Output the (x, y) coordinate of the center of the cell containing the given text.  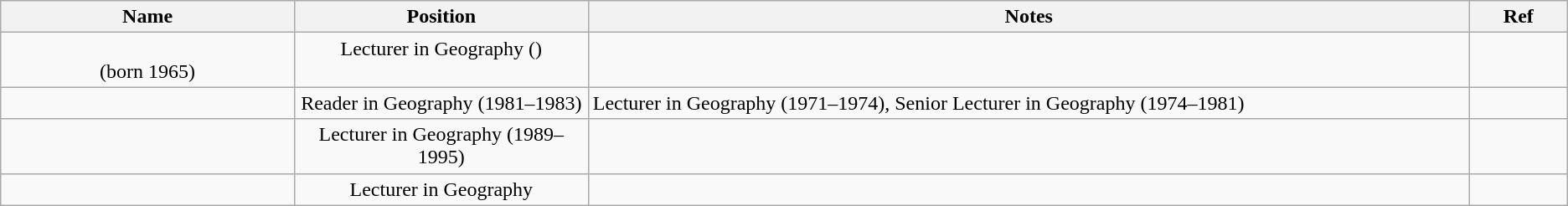
Lecturer in Geography (1989–1995) (441, 146)
Notes (1029, 17)
Lecturer in Geography (441, 189)
Name (147, 17)
Position (441, 17)
(born 1965) (147, 60)
Reader in Geography (1981–1983) (441, 103)
Lecturer in Geography (1971–1974), Senior Lecturer in Geography (1974–1981) (1029, 103)
Lecturer in Geography () (441, 60)
Ref (1518, 17)
